For the text-containing cell, return its midpoint in (x, y) coordinate format. 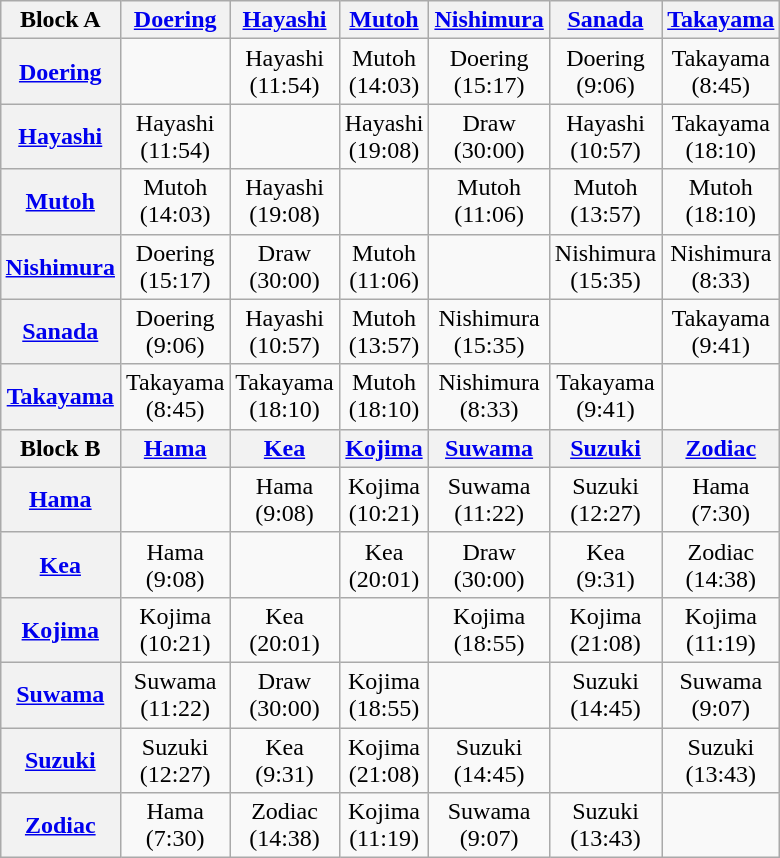
Block A (60, 20)
Block B (60, 448)
